Capture the cell that displays the provided text and extract its (x, y) central coordinate. 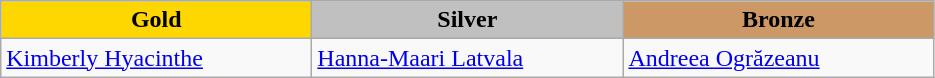
Hanna-Maari Latvala (468, 58)
Andreea Ogrăzeanu (778, 58)
Bronze (778, 20)
Silver (468, 20)
Kimberly Hyacinthe (156, 58)
Gold (156, 20)
